For the text-containing cell, return its midpoint in [X, Y] coordinate format. 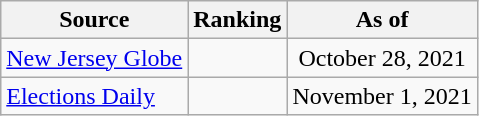
Source [94, 20]
October 28, 2021 [382, 58]
November 1, 2021 [382, 96]
As of [382, 20]
Elections Daily [94, 96]
New Jersey Globe [94, 58]
Ranking [238, 20]
